Pinpoint the cell where the given text exists, returning its (x, y) midpoint coordinate. 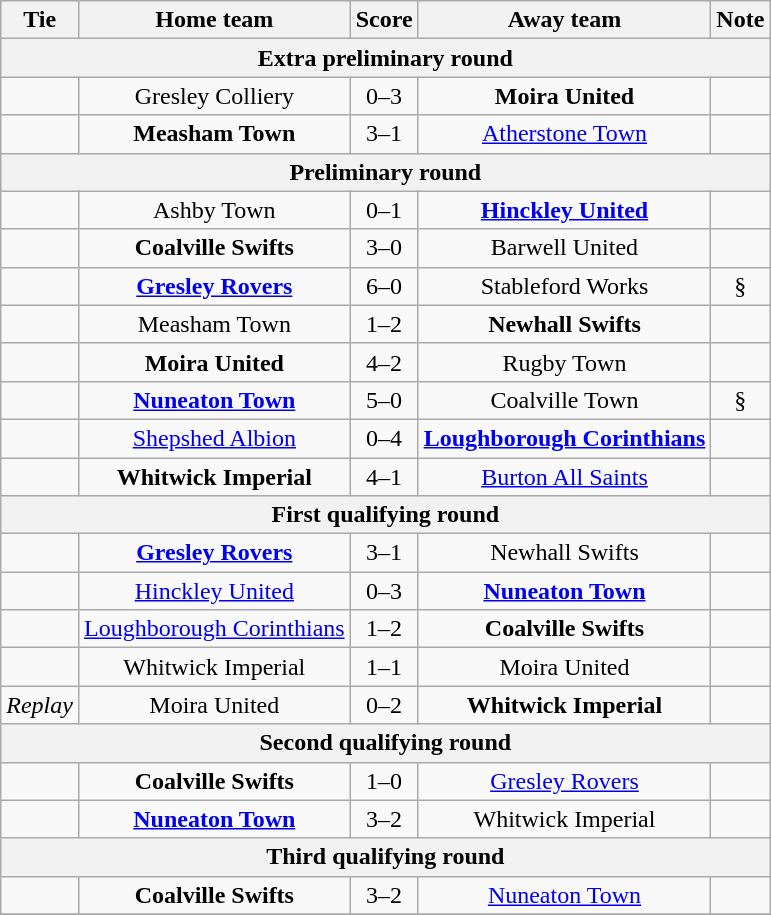
0–1 (384, 210)
Tie (40, 20)
Burton All Saints (564, 477)
Home team (214, 20)
Extra preliminary round (386, 58)
3–0 (384, 248)
Rugby Town (564, 362)
Gresley Colliery (214, 96)
6–0 (384, 286)
Coalville Town (564, 400)
0–2 (384, 705)
1–0 (384, 781)
First qualifying round (386, 515)
Shepshed Albion (214, 438)
4–2 (384, 362)
1–1 (384, 667)
Score (384, 20)
Third qualifying round (386, 857)
Second qualifying round (386, 743)
Barwell United (564, 248)
4–1 (384, 477)
Atherstone Town (564, 134)
Preliminary round (386, 172)
Replay (40, 705)
0–4 (384, 438)
Note (740, 20)
Ashby Town (214, 210)
Stableford Works (564, 286)
Away team (564, 20)
5–0 (384, 400)
